Identify which cell holds the provided text, then report its (X, Y) central coordinate. 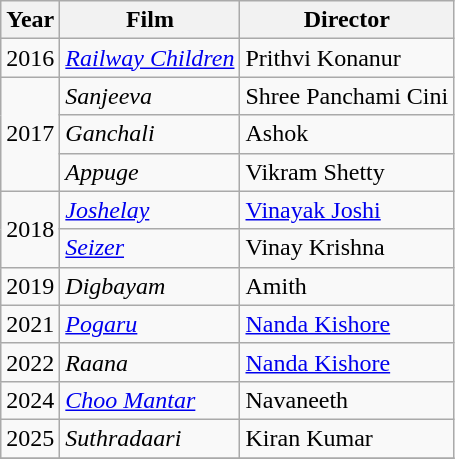
Vinay Krishna (347, 248)
Vinayak Joshi (347, 210)
Appuge (150, 172)
2019 (30, 286)
Raana (150, 362)
Ashok (347, 134)
2018 (30, 229)
Kiran Kumar (347, 438)
Year (30, 20)
2017 (30, 134)
2021 (30, 324)
2016 (30, 58)
Film (150, 20)
Seizer (150, 248)
Shree Panchami Cini (347, 96)
Digbayam (150, 286)
2024 (30, 400)
Prithvi Konanur (347, 58)
Pogaru (150, 324)
Suthradaari (150, 438)
Director (347, 20)
2022 (30, 362)
Navaneeth (347, 400)
Joshelay (150, 210)
Sanjeeva (150, 96)
Amith (347, 286)
Railway Children (150, 58)
2025 (30, 438)
Ganchali (150, 134)
Choo Mantar (150, 400)
Vikram Shetty (347, 172)
